Pinpoint the cell where the given text exists, returning its (X, Y) midpoint coordinate. 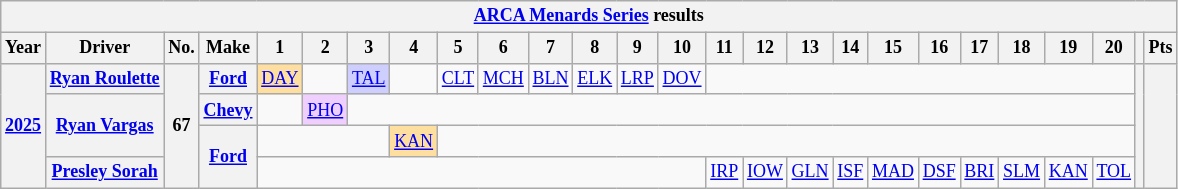
Ryan Vargas (104, 125)
IRP (724, 172)
TAL (369, 78)
14 (850, 48)
7 (550, 48)
BLN (550, 78)
13 (810, 48)
LRP (637, 78)
BRI (980, 172)
SLM (1022, 172)
12 (766, 48)
IOW (766, 172)
1 (280, 48)
GLN (810, 172)
15 (894, 48)
MAD (894, 172)
Ryan Roulette (104, 78)
5 (458, 48)
4 (414, 48)
No. (182, 48)
2025 (24, 126)
16 (939, 48)
8 (595, 48)
3 (369, 48)
CLT (458, 78)
67 (182, 126)
TOL (1114, 172)
Chevy (228, 110)
MCH (503, 78)
ELK (595, 78)
2 (326, 48)
19 (1068, 48)
Driver (104, 48)
DAY (280, 78)
18 (1022, 48)
PHO (326, 110)
11 (724, 48)
20 (1114, 48)
17 (980, 48)
ISF (850, 172)
DSF (939, 172)
9 (637, 48)
Make (228, 48)
Presley Sorah (104, 172)
Pts (1160, 48)
Year (24, 48)
6 (503, 48)
10 (682, 48)
ARCA Menards Series results (589, 16)
DOV (682, 78)
